Search for the cell housing the specified text and yield its [X, Y] center coordinate. 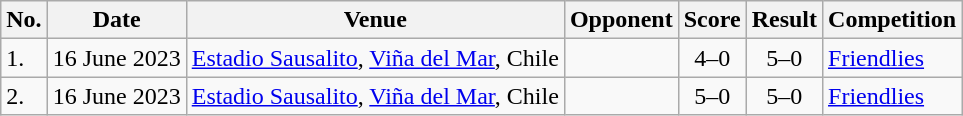
No. [24, 20]
4–0 [712, 58]
Competition [892, 20]
1. [24, 58]
Score [712, 20]
2. [24, 96]
Result [784, 20]
Venue [375, 20]
Opponent [621, 20]
Date [116, 20]
